For the text-containing cell, return its midpoint in (X, Y) coordinate format. 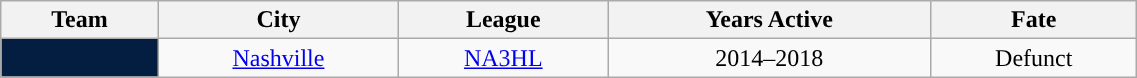
City (278, 20)
Nashville (278, 58)
Years Active (770, 20)
Team (80, 20)
NA3HL (504, 58)
Fate (1034, 20)
2014–2018 (770, 58)
League (504, 20)
Defunct (1034, 58)
